Output the (X, Y) coordinate of the center of the cell containing the given text.  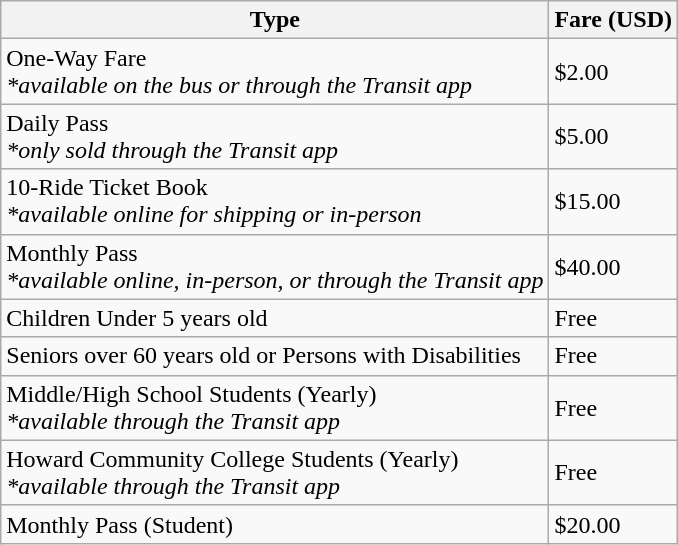
Children Under 5 years old (275, 318)
One-Way Fare*available on the bus or through the Transit app (275, 72)
Type (275, 20)
$20.00 (614, 524)
Fare (USD) (614, 20)
Monthly Pass (Student) (275, 524)
Seniors over 60 years old or Persons with Disabilities (275, 356)
$15.00 (614, 202)
$40.00 (614, 266)
$5.00 (614, 136)
Howard Community College Students (Yearly)*available through the Transit app (275, 472)
10-Ride Ticket Book*available online for shipping or in-person (275, 202)
Monthly Pass*available online, in-person, or through the Transit app (275, 266)
Daily Pass*only sold through the Transit app (275, 136)
$2.00 (614, 72)
Middle/High School Students (Yearly)*available through the Transit app (275, 408)
